Search for the cell housing the specified text and yield its [X, Y] center coordinate. 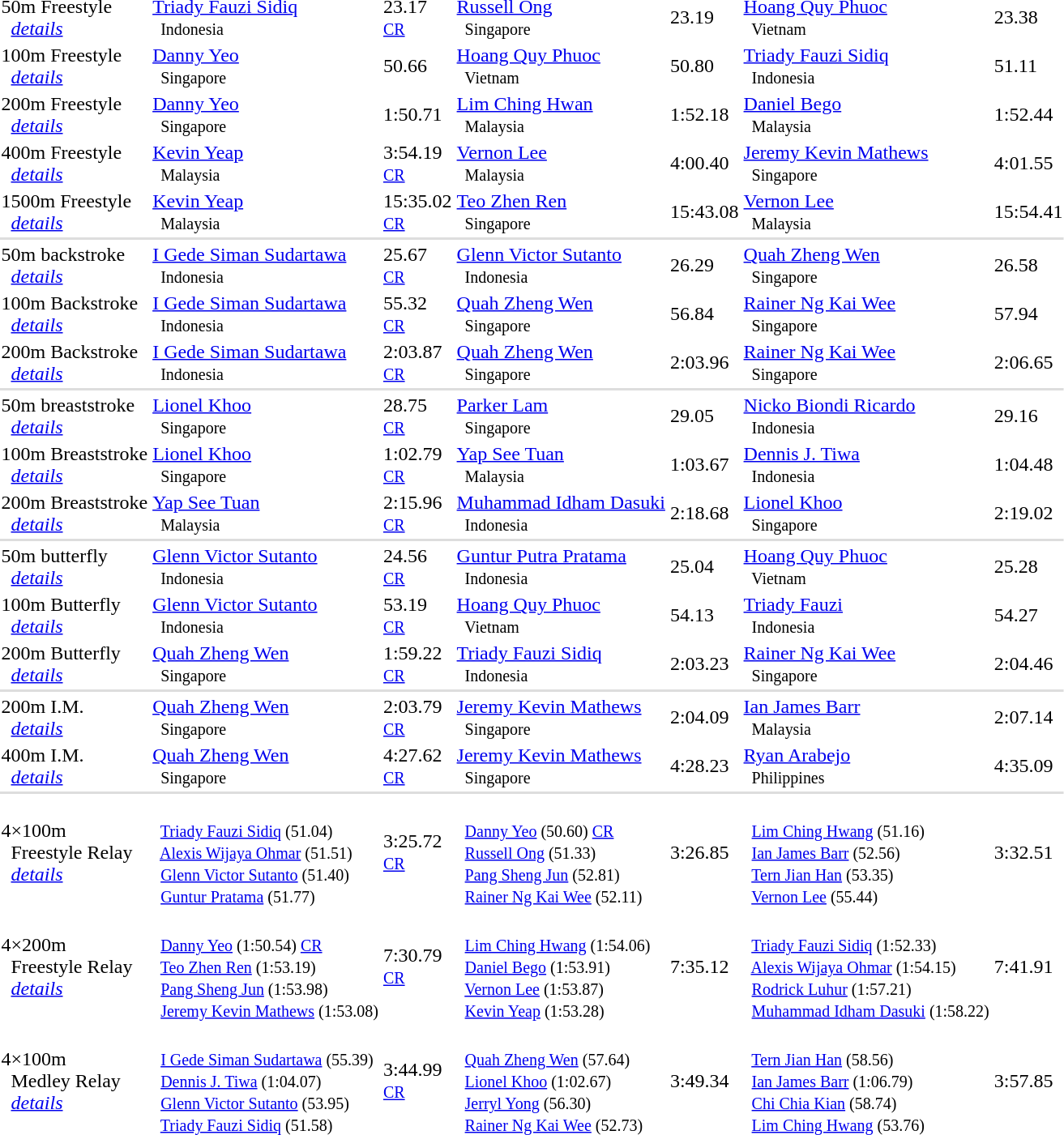
1:04.48 [1028, 465]
3:32.51 [1028, 852]
200m Backstroke details [75, 363]
57.94 [1028, 314]
15:43.08 [704, 212]
400m Freestyle details [75, 164]
50m butterfly details [75, 567]
4:01.55 [1028, 164]
15:35.02 CR [417, 212]
Daniel Bego Malaysia [866, 115]
26.29 [704, 266]
2:19.02 [1028, 514]
2:03.96 [704, 363]
4×200m Freestyle Relay details [75, 966]
200m Breaststroke details [75, 514]
3:25.72 CR [417, 852]
51.11 [1028, 66]
4:27.62 CR [417, 766]
2:04.09 [704, 718]
Dennis J. Tiwa Indonesia [866, 465]
Nicko Biondi Ricardo Indonesia [866, 416]
1:52.44 [1028, 115]
100m Breaststroke details [75, 465]
54.27 [1028, 616]
Ian James Barr Malaysia [866, 718]
50.80 [704, 66]
1:52.18 [704, 115]
3:26.85 [704, 852]
4:28.23 [704, 766]
4:00.40 [704, 164]
1:02.79 CR [417, 465]
28.75 CR [417, 416]
25.67 CR [417, 266]
2:03.87 CR [417, 363]
100m Backstroke details [75, 314]
55.32 CR [417, 314]
2:03.79 CR [417, 718]
4×100m Freestyle Relay details [75, 852]
200m Freestyle details [75, 115]
53.19 CR [417, 616]
29.16 [1028, 416]
Lim Ching Hwang (51.16) Ian James Barr (52.56) Tern Jian Han (53.35) Vernon Lee (55.44) [866, 852]
7:30.79 CR [417, 966]
2:07.14 [1028, 718]
2:15.96 CR [417, 514]
25.28 [1028, 567]
29.05 [704, 416]
Ryan Arabejo Philippines [866, 766]
24.56 CR [417, 567]
Triady Fauzi Indonesia [866, 616]
1:50.71 [417, 115]
26.58 [1028, 266]
2:06.65 [1028, 363]
25.04 [704, 567]
1:03.67 [704, 465]
Lim Ching Hwang (1:54.06) Daniel Bego (1:53.91) Vernon Lee (1:53.87) Kevin Yeap (1:53.28) [561, 966]
4:35.09 [1028, 766]
50m breaststroke details [75, 416]
15:54.41 [1028, 212]
400m I.M. details [75, 766]
Triady Fauzi Sidiq (51.04) Alexis Wijaya Ohmar (51.51) Glenn Victor Sutanto (51.40) Guntur Pratama (51.77) [266, 852]
100m Freestyle details [75, 66]
1:59.22 CR [417, 664]
3:54.19 CR [417, 164]
100m Butterfly details [75, 616]
200m Butterfly details [75, 664]
2:03.23 [704, 664]
2:18.68 [704, 514]
Guntur Putra Pratama Indonesia [561, 567]
Triady Fauzi Sidiq (1:52.33) Alexis Wijaya Ohmar (1:54.15) Rodrick Luhur (1:57.21) Muhammad Idham Dasuki (1:58.22) [866, 966]
200m I.M. details [75, 718]
Danny Yeo (1:50.54) CR Teo Zhen Ren (1:53.19) Pang Sheng Jun (1:53.98) Jeremy Kevin Mathews (1:53.08) [266, 966]
Danny Yeo (50.60) CR Russell Ong (51.33) Pang Sheng Jun (52.81) Rainer Ng Kai Wee (52.11) [561, 852]
54.13 [704, 616]
Parker Lam Singapore [561, 416]
Muhammad Idham Dasuki Indonesia [561, 514]
50m backstroke details [75, 266]
Teo Zhen Ren Singapore [561, 212]
7:35.12 [704, 966]
Lim Ching Hwan Malaysia [561, 115]
56.84 [704, 314]
7:41.91 [1028, 966]
1500m Freestyle details [75, 212]
50.66 [417, 66]
2:04.46 [1028, 664]
